Return (x, y) of the center of cell containing provided text 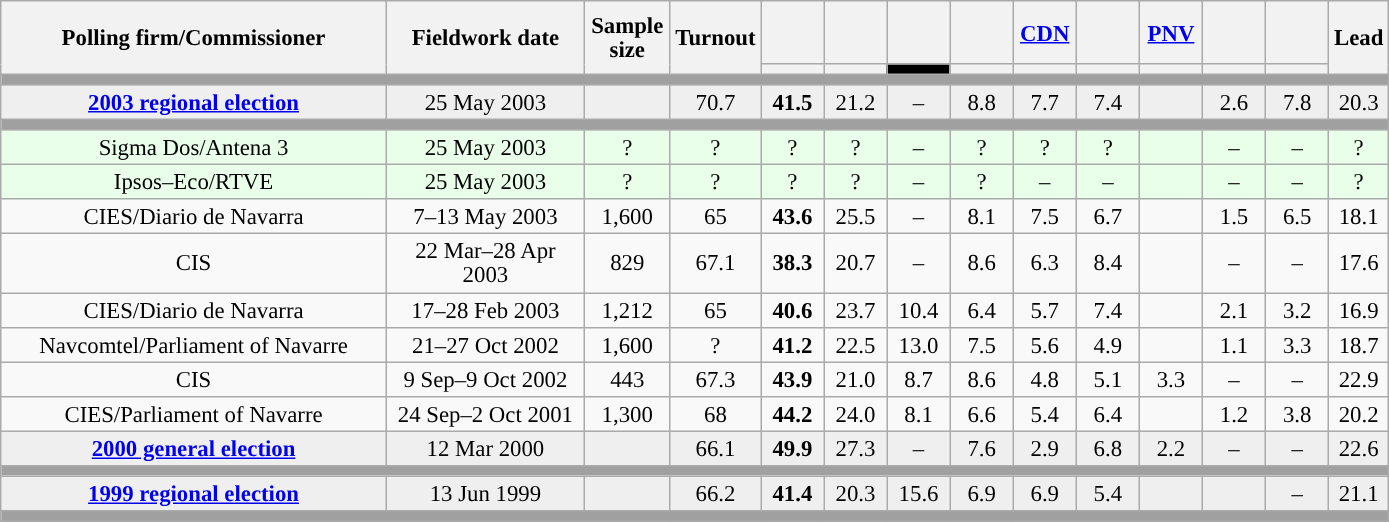
7.6 (982, 448)
44.2 (792, 414)
6.6 (982, 414)
1999 regional election (194, 494)
24 Sep–2 Oct 2001 (485, 414)
43.6 (792, 218)
17–28 Feb 2003 (485, 310)
12 Mar 2000 (485, 448)
9 Sep–9 Oct 2002 (485, 380)
8.7 (918, 380)
21.2 (856, 102)
2003 regional election (194, 102)
13 Jun 1999 (485, 494)
22 Mar–28 Apr 2003 (485, 264)
17.6 (1359, 264)
49.9 (792, 448)
22.5 (856, 344)
38.3 (792, 264)
829 (627, 264)
CIES/Parliament of Navarre (194, 414)
2.1 (1234, 310)
Sample size (627, 38)
41.2 (792, 344)
5.6 (1044, 344)
CDN (1044, 32)
7.7 (1044, 102)
68 (716, 414)
4.8 (1044, 380)
27.3 (856, 448)
20.2 (1359, 414)
16.9 (1359, 310)
21.1 (1359, 494)
21–27 Oct 2002 (485, 344)
Ipsos–Eco/RTVE (194, 182)
70.7 (716, 102)
1.5 (1234, 218)
8.4 (1108, 264)
6.5 (1298, 218)
6.3 (1044, 264)
2000 general election (194, 448)
2.9 (1044, 448)
6.7 (1108, 218)
25.5 (856, 218)
66.2 (716, 494)
18.7 (1359, 344)
40.6 (792, 310)
18.1 (1359, 218)
PNV (1170, 32)
66.1 (716, 448)
3.2 (1298, 310)
5.1 (1108, 380)
22.9 (1359, 380)
5.7 (1044, 310)
41.4 (792, 494)
Polling firm/Commissioner (194, 38)
Fieldwork date (485, 38)
15.6 (918, 494)
23.7 (856, 310)
1.1 (1234, 344)
24.0 (856, 414)
7–13 May 2003 (485, 218)
1,212 (627, 310)
2.2 (1170, 448)
67.3 (716, 380)
22.6 (1359, 448)
7.8 (1298, 102)
8.8 (982, 102)
Lead (1359, 38)
10.4 (918, 310)
43.9 (792, 380)
Sigma Dos/Antena 3 (194, 148)
1.2 (1234, 414)
67.1 (716, 264)
Turnout (716, 38)
6.8 (1108, 448)
443 (627, 380)
3.8 (1298, 414)
13.0 (918, 344)
4.9 (1108, 344)
Navcomtel/Parliament of Navarre (194, 344)
2.6 (1234, 102)
21.0 (856, 380)
1,300 (627, 414)
41.5 (792, 102)
20.7 (856, 264)
